Search for the cell housing the specified text and yield its (X, Y) center coordinate. 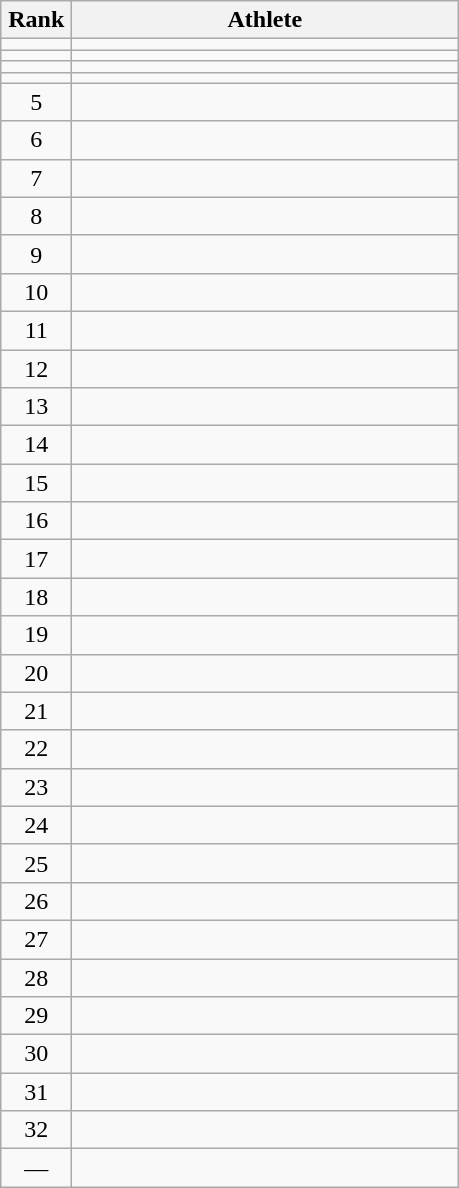
32 (36, 1130)
16 (36, 521)
5 (36, 102)
15 (36, 483)
12 (36, 369)
24 (36, 825)
31 (36, 1092)
— (36, 1168)
Rank (36, 20)
6 (36, 140)
17 (36, 559)
9 (36, 254)
29 (36, 1016)
Athlete (265, 20)
23 (36, 787)
22 (36, 749)
26 (36, 901)
25 (36, 863)
30 (36, 1054)
13 (36, 407)
8 (36, 216)
20 (36, 673)
19 (36, 635)
7 (36, 178)
11 (36, 330)
27 (36, 939)
10 (36, 292)
14 (36, 445)
28 (36, 977)
21 (36, 711)
18 (36, 597)
